Output the [X, Y] coordinate of the center of the cell containing the given text.  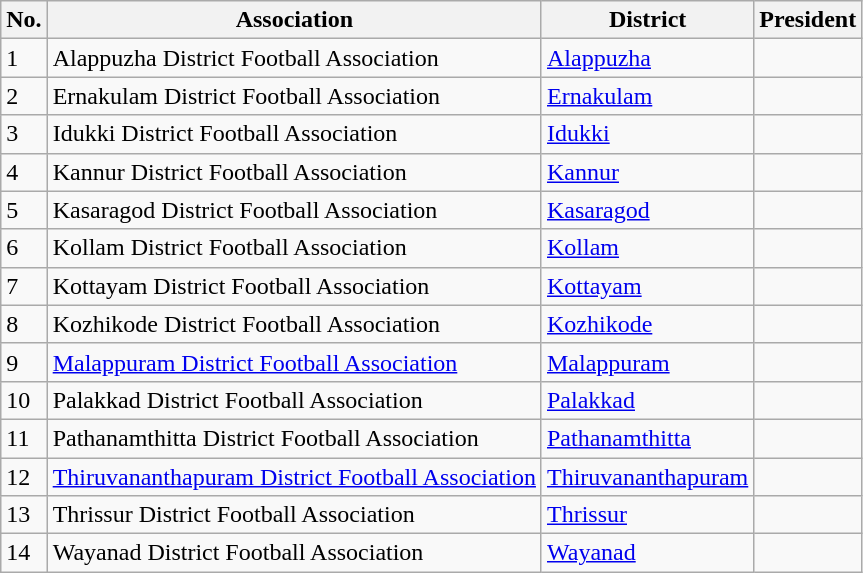
Palakkad District Football Association [294, 400]
Thrissur [647, 515]
Kasaragod District Football Association [294, 210]
Kottayam [647, 286]
Wayanad [647, 553]
9 [24, 362]
Thiruvananthapuram [647, 477]
Ernakulam [647, 96]
14 [24, 553]
5 [24, 210]
Alappuzha [647, 58]
Ernakulam District Football Association [294, 96]
Thrissur District Football Association [294, 515]
Pathanamthitta [647, 438]
Kasaragod [647, 210]
Malappuram District Football Association [294, 362]
Thiruvananthapuram District Football Association [294, 477]
Malappuram [647, 362]
Wayanad District Football Association [294, 553]
Kollam District Football Association [294, 248]
Idukki District Football Association [294, 134]
10 [24, 400]
Kozhikode [647, 324]
Kozhikode District Football Association [294, 324]
Alappuzha District Football Association [294, 58]
2 [24, 96]
13 [24, 515]
11 [24, 438]
Idukki [647, 134]
3 [24, 134]
Palakkad [647, 400]
Kannur [647, 172]
District [647, 20]
6 [24, 248]
12 [24, 477]
No. [24, 20]
Kottayam District Football Association [294, 286]
Kannur District Football Association [294, 172]
7 [24, 286]
Kollam [647, 248]
8 [24, 324]
Association [294, 20]
President [808, 20]
1 [24, 58]
4 [24, 172]
Pathanamthitta District Football Association [294, 438]
